Return the (x, y) coordinate for the center point of the cell that contains the specified text.  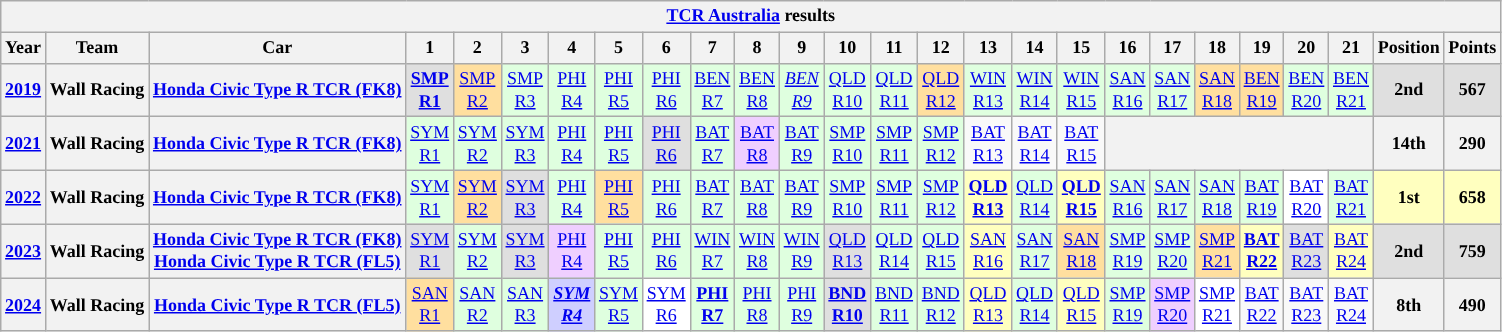
Points (1472, 48)
759 (1472, 251)
3 (525, 48)
SYMR5 (619, 305)
WINR8 (758, 251)
13 (988, 48)
1 (430, 48)
WINR15 (1081, 90)
BNDR12 (940, 305)
QLDR10 (848, 90)
BATR14 (1035, 144)
Honda Civic Type R TCR (FK8)Honda Civic Type R TCR (FL5) (278, 251)
5 (619, 48)
WINR7 (712, 251)
PHIR8 (758, 305)
BNDR10 (848, 305)
Year (24, 48)
18 (1218, 48)
8th (1408, 305)
SMPR3 (525, 90)
BATR21 (1352, 197)
SANR1 (430, 305)
8 (758, 48)
SYMR6 (666, 305)
TCR Australia results (751, 16)
9 (802, 48)
2 (478, 48)
BATR19 (1262, 197)
QLDR12 (940, 90)
290 (1472, 144)
WINR14 (1035, 90)
BENR19 (1262, 90)
Honda Civic Type R TCR (FL5) (278, 305)
4 (572, 48)
SANR2 (478, 305)
490 (1472, 305)
7 (712, 48)
BENR9 (802, 90)
17 (1172, 48)
15 (1081, 48)
Position (1408, 48)
BENR7 (712, 90)
14 (1035, 48)
WINR13 (988, 90)
11 (894, 48)
658 (1472, 197)
SYMR4 (572, 305)
QLDR11 (894, 90)
SMPR2 (478, 90)
16 (1128, 48)
BATR20 (1306, 197)
2024 (24, 305)
10 (848, 48)
BENR21 (1352, 90)
12 (940, 48)
2019 (24, 90)
14th (1408, 144)
BATR15 (1081, 144)
SANR3 (525, 305)
PHIR7 (712, 305)
PHIR9 (802, 305)
2023 (24, 251)
Car (278, 48)
21 (1352, 48)
BATR13 (988, 144)
2021 (24, 144)
WINR9 (802, 251)
BENR20 (1306, 90)
SMPR1 (430, 90)
2022 (24, 197)
19 (1262, 48)
BENR8 (758, 90)
6 (666, 48)
20 (1306, 48)
1st (1408, 197)
BNDR11 (894, 305)
567 (1472, 90)
Team (96, 48)
